Return (x, y) of the center of cell containing provided text 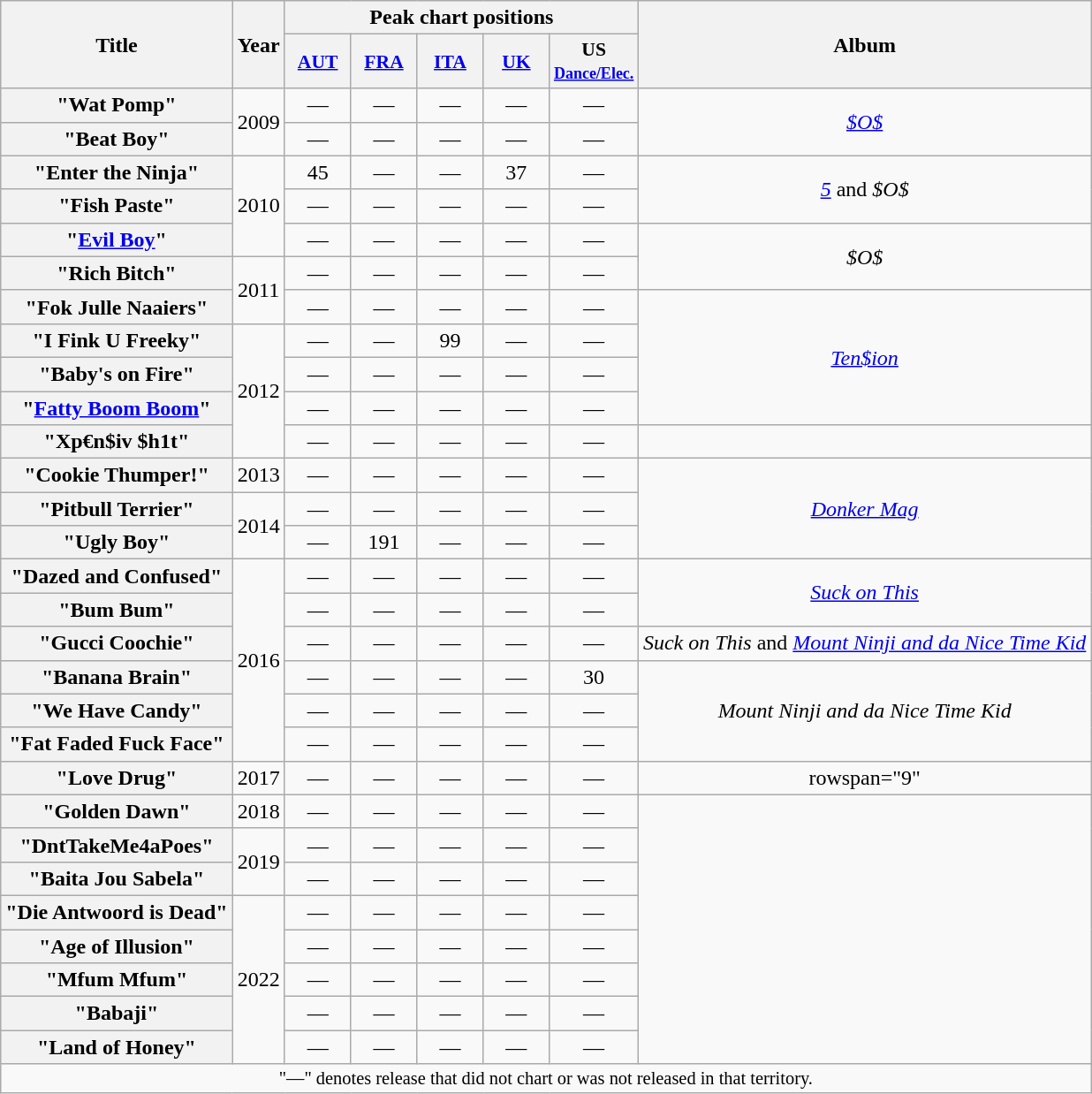
"Fish Paste" (117, 206)
2019 (258, 862)
"Baita Jou Sabela" (117, 878)
"Enter the Ninja" (117, 172)
Ten$ion (864, 357)
2014 (258, 526)
Year (258, 44)
"We Have Candy" (117, 710)
FRA (383, 62)
"DntTakeMe4aPoes" (117, 845)
2011 (258, 290)
"Xp€n$iv $h1t" (117, 442)
"Mfum Mfum" (117, 980)
191 (383, 543)
2017 (258, 778)
"Gucci Coochie" (117, 643)
"Bum Bum" (117, 610)
"Babaji" (117, 1014)
"Land of Honey" (117, 1047)
"Dazed and Confused" (117, 576)
2022 (258, 979)
30 (594, 677)
"Evil Boy" (117, 239)
2016 (258, 660)
5 and $O$ (864, 189)
Donker Mag (864, 509)
Title (117, 44)
Peak chart positions (461, 18)
"Cookie Thumper!" (117, 475)
"Age of Illusion" (117, 946)
"Love Drug" (117, 778)
2012 (258, 391)
"Die Antwoord is Dead" (117, 912)
AUT (318, 62)
"Ugly Boy" (117, 543)
Mount Ninji and da Nice Time Kid (864, 710)
"Fok Julle Naaiers" (117, 307)
"Wat Pomp" (117, 105)
USDance/Elec. (594, 62)
ITA (451, 62)
UK (516, 62)
Album (864, 44)
45 (318, 172)
"Fat Faded Fuck Face" (117, 744)
rowspan="9" (864, 778)
Suck on This and Mount Ninji and da Nice Time Kid (864, 643)
"I Fink U Freeky" (117, 340)
"Pitbull Terrier" (117, 509)
Suck on This (864, 593)
2018 (258, 811)
37 (516, 172)
"—" denotes release that did not chart or was not released in that territory. (546, 1079)
2013 (258, 475)
2010 (258, 206)
"Banana Brain" (117, 677)
99 (451, 340)
"Baby's on Fire" (117, 374)
"Fatty Boom Boom" (117, 407)
2009 (258, 122)
"Rich Bitch" (117, 273)
"Golden Dawn" (117, 811)
"Beat Boy" (117, 139)
